Scan for the cell matching the given text and deliver its (X, Y) coordinate at center. 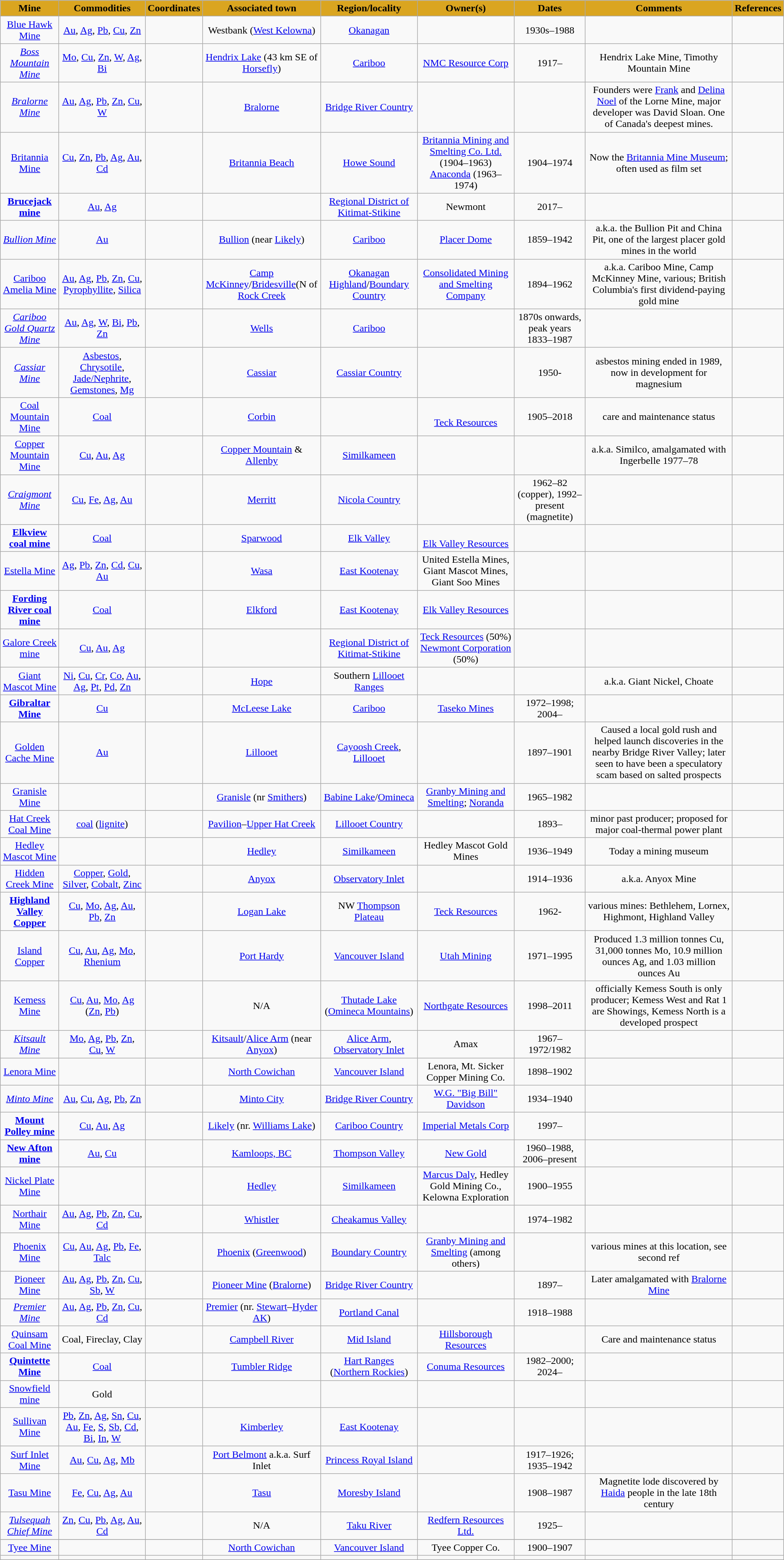
Au, Ag, Pb, Cu, Zn (102, 30)
1967–1972/1982 (550, 1044)
Likely (nr. Williams Lake) (261, 1126)
Brucejack mine (30, 207)
Copper Mountain & Allenby (261, 455)
1917– (550, 63)
Sparwood (261, 538)
Babine Lake/Omineca (369, 797)
Sullivan Mine (30, 1427)
Bralorne (261, 107)
Imperial Metals Corp (466, 1126)
1918–1988 (550, 1312)
Hedley Mascot Gold Mines (466, 851)
Blue Hawk Mine (30, 30)
New Afton mine (30, 1153)
1859–1942 (550, 240)
a.k.a. the Bullion Pit and China Pit, one of the largest placer gold mines in the world (659, 240)
Anyox (261, 878)
1900–1907 (550, 1547)
1917–1926; 1935–1942 (550, 1460)
Hat Creek Coal Mine (30, 824)
1905–2018 (550, 417)
Ni, Cu, Cr, Co, Au, Ag, Pt, Pd, Zn (102, 681)
Mount Polley mine (30, 1126)
Gibraltar Mine (30, 708)
Tulsequah Chief Mine (30, 1525)
Cu, Zn, Pb, Ag, Au, Cd (102, 163)
Granisle (nr Smithers) (261, 797)
Care and maintenance status (659, 1339)
Wasa (261, 571)
Cariboo Amelia Mine (30, 284)
NMC Resource Corp (466, 63)
Pioneer Mine (30, 1285)
Southern Lillooet Ranges (369, 681)
Produced 1.3 million tonnes Cu, 31,000 tonnes Mo, 10.9 million ounces Ag, and 1.03 million ounces Au (659, 955)
Granby Mining and Smelting (among others) (466, 1252)
Ag, Pb, Zn, Cd, Cu, Au (102, 571)
1997– (550, 1126)
Asbestos, Chrysotile, Jade/Nephrite, Gemstones, Mg (102, 372)
Princess Royal Island (369, 1460)
1972–1998; 2004– (550, 708)
Quintette Mine (30, 1367)
Cariboo Country (369, 1126)
Newmont (466, 207)
1962–82 (copper), 1992–present (magnetite) (550, 499)
coal (lignite) (102, 824)
Kamloops, BC (261, 1153)
Elkview coal mine (30, 538)
Teck Resources (50%) Newmont Corporation (50%) (466, 648)
Placer Dome (466, 240)
1870s onwards, peak years 1833–1987 (550, 328)
1908–1987 (550, 1493)
1974–1982 (550, 1219)
a.k.a. Anyox Mine (659, 878)
Pioneer Mine (Bralorne) (261, 1285)
1982–2000; 2024– (550, 1367)
Cassiar Country (369, 372)
Lenora, Mt. Sicker Copper Mining Co. (466, 1071)
Phoenix (Greenwood) (261, 1252)
Coal, Fireclay, Clay (102, 1339)
Cu, Mo, Ag, Au, Pb, Zn (102, 911)
Au, Ag, Pb, Zn, Cu, Pyrophyllite, Silica (102, 284)
Highland Valley Copper (30, 911)
Premier Mine (30, 1312)
Bullion (near Likely) (261, 240)
Alice Arm, Observatory Inlet (369, 1044)
Craigmont Mine (30, 499)
Cu, Au, Ag, Pb, Fe, Talc (102, 1252)
Bullion Mine (30, 240)
Gold (102, 1394)
Au, Ag, W, Bi, Pb, Zn (102, 328)
Cu, Au, Ag, Mo, Rhenium (102, 955)
Port Hardy (261, 955)
Taseko Mines (466, 708)
Quinsam Coal Mine (30, 1339)
Okanagan (369, 30)
Elkford (261, 610)
Lillooet (261, 753)
asbestos mining ended in 1989, now in development for magnesium (659, 372)
minor past producer; proposed for major coal-thermal power plant (659, 824)
Au, Ag (102, 207)
Au, Ag, Pb, Zn, Cu, W (102, 107)
Phoenix Mine (30, 1252)
Moresby Island (369, 1493)
1894–1962 (550, 284)
1936–1949 (550, 851)
Elk Valley (369, 538)
New Gold (466, 1153)
Surf Inlet Mine (30, 1460)
Boundary Country (369, 1252)
1897–1901 (550, 753)
Zn, Cu, Pb, Ag, Au, Cd (102, 1525)
Snowfield mine (30, 1394)
Lenora Mine (30, 1071)
Campbell River (261, 1339)
Kemess Mine (30, 1006)
Granby Mining and Smelting; Noranda (466, 797)
Premier (nr. Stewart–Hyder AK) (261, 1312)
Coal Mountain Mine (30, 417)
Hart Ranges (Northern Rockies) (369, 1367)
Fe, Cu, Ag, Au (102, 1493)
Okanagan Highland/Boundary Country (369, 284)
Britannia Mine (30, 163)
Cayoosh Creek, Lillooet (369, 753)
1930s–1988 (550, 30)
a.k.a. Cariboo Mine, Camp McKinney Mine, various; British Columbia's first dividend-paying gold mine (659, 284)
United Estella Mines, Giant Mascot Mines, Giant Soo Mines (466, 571)
Coordinates (174, 8)
Copper Mountain Mine (30, 455)
1960–1988, 2006–present (550, 1153)
Tasu (261, 1493)
Au, Cu (102, 1153)
Marcus Daly, Hedley Gold Mining Co., Kelowna Exploration (466, 1186)
Britannia Beach (261, 163)
NW Thompson Plateau (369, 911)
Lillooet Country (369, 824)
Mo, Cu, Zn, W, Ag, Bi (102, 63)
1965–1982 (550, 797)
Mine (30, 8)
Mo, Ag, Pb, Zn, Cu, W (102, 1044)
Today a mining museum (659, 851)
Au, Ag, Pb, Zn, Cu, Sb, W (102, 1285)
1897– (550, 1285)
Hillsborough Resources (466, 1339)
Cu, Au, Mo, Ag (Zn, Pb) (102, 1006)
Tyee Mine (30, 1547)
Pb, Zn, Ag, Sn, Cu, Au, Fe, S, Sb, Cd, Bi, In, W (102, 1427)
Minto Mine (30, 1099)
Magnetite lode discovered by Haida people in the late 18th century (659, 1493)
Island Copper (30, 955)
1934–1940 (550, 1099)
Golden Cache Mine (30, 753)
Dates (550, 8)
Boss Mountain Mine (30, 63)
Granisle Mine (30, 797)
Cassiar Mine (30, 372)
Logan Lake (261, 911)
Northair Mine (30, 1219)
Amax (466, 1044)
1971–1995 (550, 955)
Cassiar (261, 372)
Camp McKinney/Bridesville(N of Rock Creek (261, 284)
McLeese Lake (261, 708)
1998–2011 (550, 1006)
References (758, 8)
Howe Sound (369, 163)
Galore Creek mine (30, 648)
Later amalgamated with Bralorne Mine (659, 1285)
Tyee Copper Co. (466, 1547)
various mines at this location, see second ref (659, 1252)
Cu, Fe, Ag, Au (102, 499)
Northgate Resources (466, 1006)
Fording River coal mine (30, 610)
1900–1955 (550, 1186)
Taku River (369, 1525)
Redfern Resources Ltd. (466, 1525)
Giant Mascot Mine (30, 681)
Britannia Mining and Smelting Co. Ltd. (1904–1963) Anaconda (1963–1974) (466, 163)
Founders were Frank and Delina Noel of the Lorne Mine, major developer was David Sloan. One of Canada's deepest mines. (659, 107)
Pavilion–Upper Hat Creek (261, 824)
1893– (550, 824)
Owner(s) (466, 8)
Hedley Mascot Mine (30, 851)
Tasu Mine (30, 1493)
Now the Britannia Mine Museum; often used as film set (659, 163)
Corbin (261, 417)
Conuma Resources (466, 1367)
Nickel Plate Mine (30, 1186)
Consolidated Mining and Smelting Company (466, 284)
Merritt (261, 499)
Comments (659, 8)
care and maintenance status (659, 417)
1950- (550, 372)
Minto City (261, 1099)
1925– (550, 1525)
Region/locality (369, 8)
W.G. "Big Bill" Davidson (466, 1099)
Hendrix Lake Mine, Timothy Mountain Mine (659, 63)
Hidden Creek Mine (30, 878)
1904–1974 (550, 163)
Kimberley (261, 1427)
Estella Mine (30, 571)
Cheakamus Valley (369, 1219)
Nicola Country (369, 499)
2017– (550, 207)
Au, Cu, Ag, Pb, Zn (102, 1099)
Bralorne Mine (30, 107)
Commodities (102, 8)
Observatory Inlet (369, 878)
Portland Canal (369, 1312)
Kitsault/Alice Arm (near Anyox) (261, 1044)
Copper, Gold, Silver, Cobalt, Zinc (102, 878)
Au, Cu, Ag, Mb (102, 1460)
Cu (102, 708)
various mines: Bethlehem, Lornex, Highmont, Highland Valley (659, 911)
Kitsault Mine (30, 1044)
Associated town (261, 8)
Cariboo Gold Quartz Mine (30, 328)
Utah Mining (466, 955)
Whistler (261, 1219)
Hope (261, 681)
a.k.a. Similco, amalgamated with Ingerbelle 1977–78 (659, 455)
a.k.a. Giant Nickel, Choate (659, 681)
1962- (550, 911)
Thutade Lake (Omineca Mountains) (369, 1006)
Port Belmont a.k.a. Surf Inlet (261, 1460)
Tumbler Ridge (261, 1367)
officially Kemess South is only producer; Kemess West and Rat 1 are Showings, Kemess North is a developed prospect (659, 1006)
Hendrix Lake (43 km SE of Horsefly) (261, 63)
Wells (261, 328)
1898–1902 (550, 1071)
1914–1936 (550, 878)
Mid Island (369, 1339)
Westbank (West Kelowna) (261, 30)
Thompson Valley (369, 1153)
